Return the [x, y] coordinate for the center point of the cell that contains the specified text.  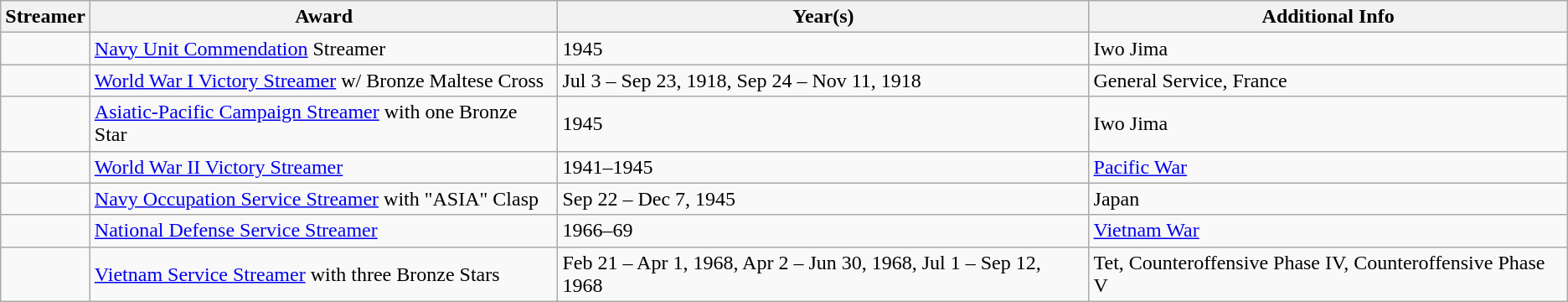
Asiatic-Pacific Campaign Streamer with one Bronze Star [323, 124]
Sep 22 – Dec 7, 1945 [823, 199]
1941–1945 [823, 167]
World War II Victory Streamer [323, 167]
Pacific War [1328, 167]
Japan [1328, 199]
1966–69 [823, 231]
General Service, France [1328, 81]
Vietnam Service Streamer with three Bronze Stars [323, 273]
Vietnam War [1328, 231]
Feb 21 – Apr 1, 1968, Apr 2 – Jun 30, 1968, Jul 1 – Sep 12, 1968 [823, 273]
Tet, Counteroffensive Phase IV, Counteroffensive Phase V [1328, 273]
Additional Info [1328, 17]
Jul 3 – Sep 23, 1918, Sep 24 – Nov 11, 1918 [823, 81]
Award [323, 17]
National Defense Service Streamer [323, 231]
Navy Occupation Service Streamer with "ASIA" Clasp [323, 199]
Year(s) [823, 17]
Streamer [45, 17]
Navy Unit Commendation Streamer [323, 49]
World War I Victory Streamer w/ Bronze Maltese Cross [323, 81]
